Find where the given text appears and provide that cell's center as [x, y] coordinate. 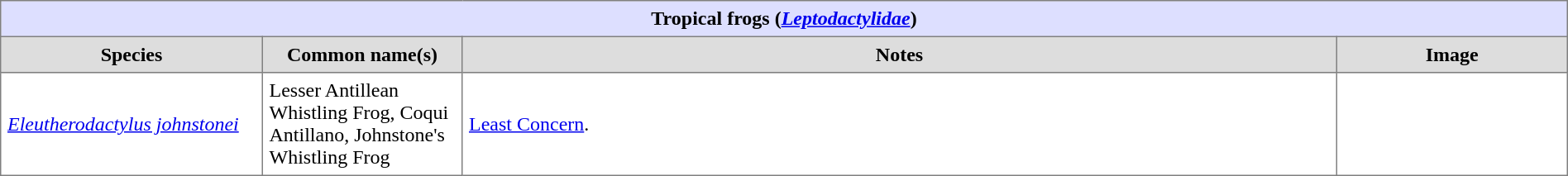
Least Concern. [900, 124]
Tropical frogs (Leptodactylidae) [784, 19]
Image [1452, 55]
Eleutherodactylus johnstonei [131, 124]
Notes [900, 55]
Species [131, 55]
Lesser Antillean Whistling Frog, Coqui Antillano, Johnstone's Whistling Frog [362, 124]
Common name(s) [362, 55]
